Capture the cell that displays the provided text and extract its [X, Y] central coordinate. 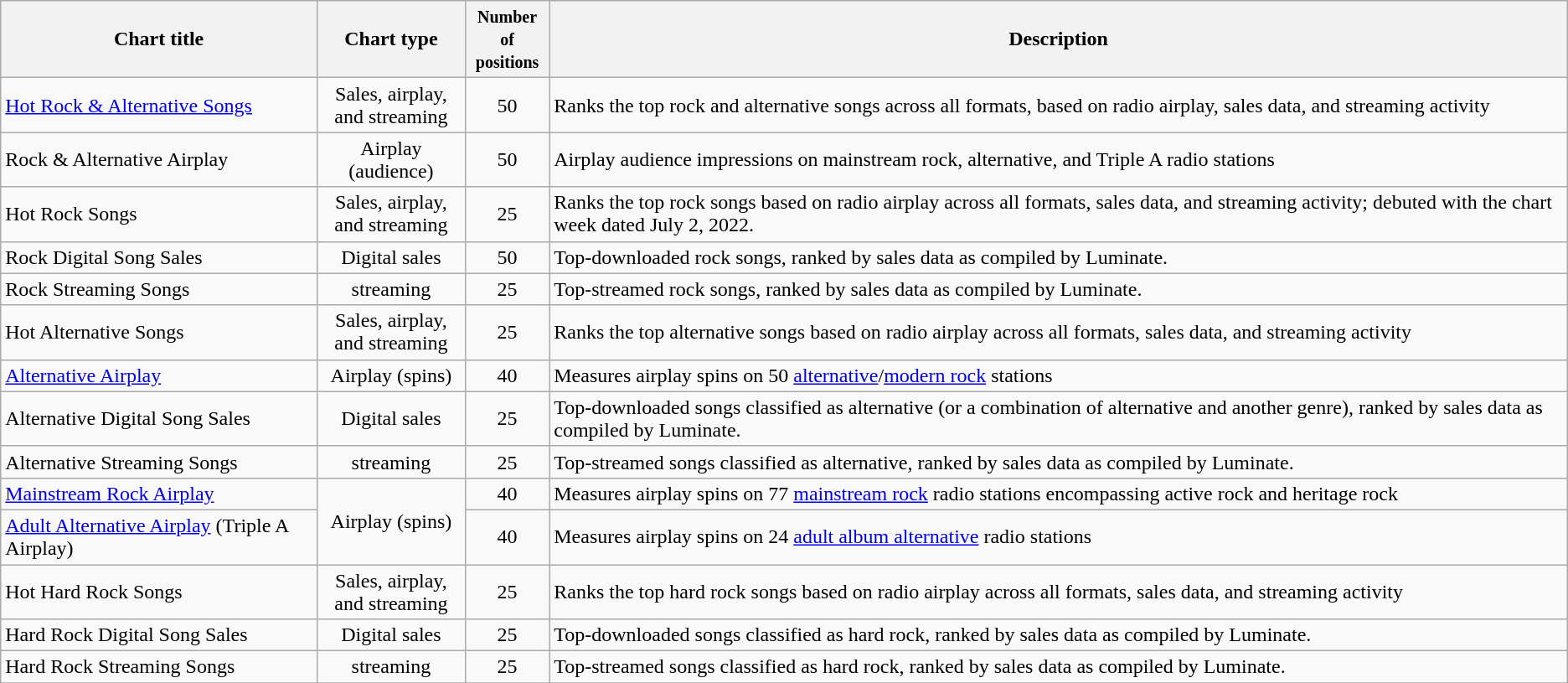
Hard Rock Digital Song Sales [159, 635]
Airplay (audience) [390, 159]
Top-downloaded rock songs, ranked by sales data as compiled by Luminate. [1059, 257]
Rock & Alternative Airplay [159, 159]
Ranks the top hard rock songs based on radio airplay across all formats, sales data, and streaming activity [1059, 592]
Adult Alternative Airplay (Triple A Airplay) [159, 536]
Alternative Airplay [159, 375]
Top-streamed songs classified as alternative, ranked by sales data as compiled by Luminate. [1059, 462]
Airplay audience impressions on mainstream rock, alternative, and Triple A radio stations [1059, 159]
Chart type [390, 39]
Measures airplay spins on 50 alternative/modern rock stations [1059, 375]
Hard Rock Streaming Songs [159, 667]
Rock Digital Song Sales [159, 257]
Measures airplay spins on 77 mainstream rock radio stations encompassing active rock and heritage rock [1059, 494]
Top-streamed rock songs, ranked by sales data as compiled by Luminate. [1059, 289]
Mainstream Rock Airplay [159, 494]
Alternative Digital Song Sales [159, 419]
Description [1059, 39]
Hot Hard Rock Songs [159, 592]
Hot Rock & Alternative Songs [159, 106]
Measures airplay spins on 24 adult album alternative radio stations [1059, 536]
Ranks the top alternative songs based on radio airplay across all formats, sales data, and streaming activity [1059, 332]
Hot Alternative Songs [159, 332]
Rock Streaming Songs [159, 289]
Top-downloaded songs classified as hard rock, ranked by sales data as compiled by Luminate. [1059, 635]
Chart title [159, 39]
Top-streamed songs classified as hard rock, ranked by sales data as compiled by Luminate. [1059, 667]
Alternative Streaming Songs [159, 462]
Top-downloaded songs classified as alternative (or a combination of alternative and another genre), ranked by sales data as compiled by Luminate. [1059, 419]
Number ofpositions [507, 39]
Ranks the top rock and alternative songs across all formats, based on radio airplay, sales data, and streaming activity [1059, 106]
Hot Rock Songs [159, 215]
